Identify which cell holds the provided text, then report its (X, Y) central coordinate. 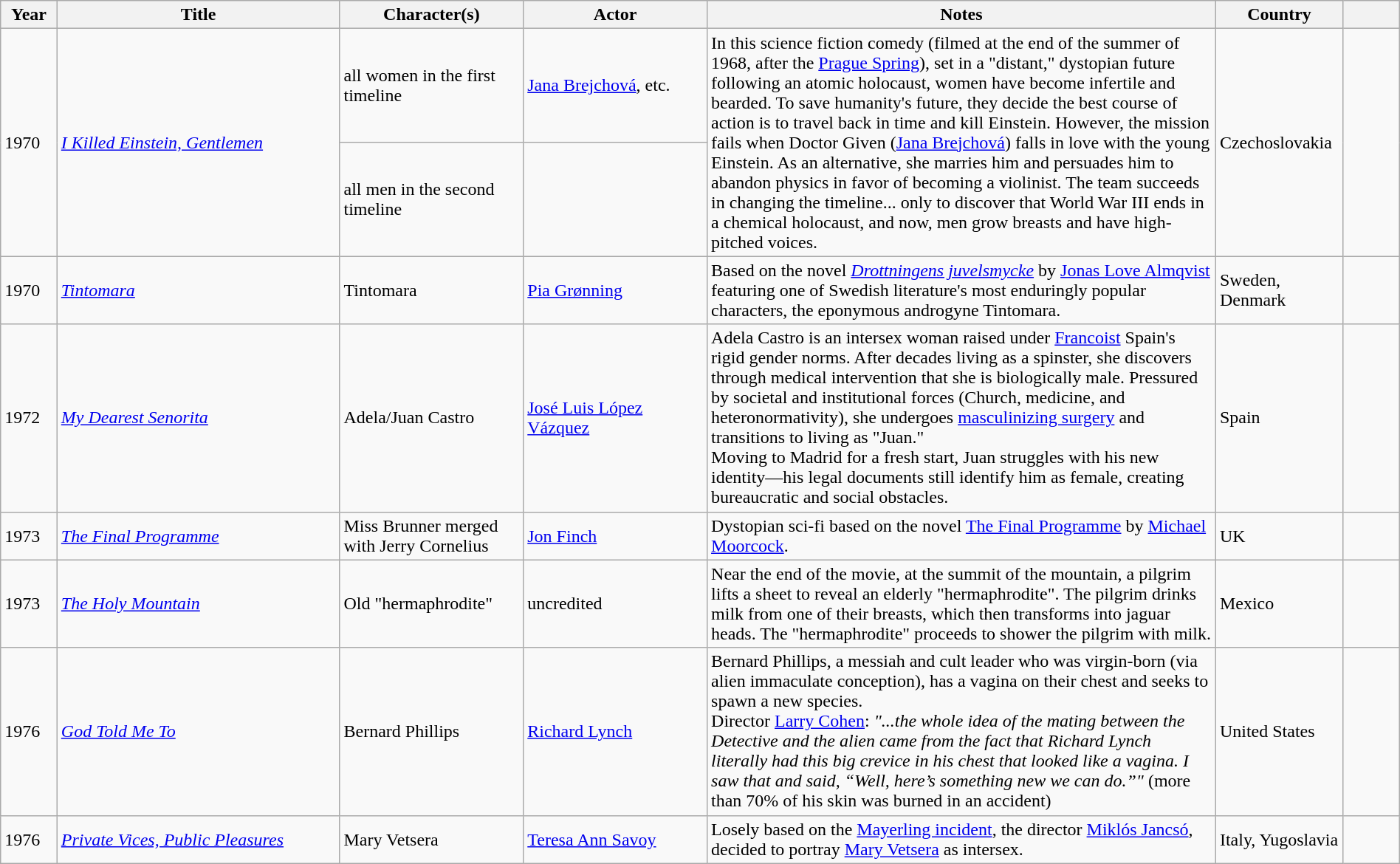
Year (30, 15)
1972 (30, 418)
Losely based on the Mayerling incident, the director Miklós Jancsó, decided to portray Mary Vetsera as intersex. (961, 839)
God Told Me To (198, 731)
Italy, Yugoslavia (1279, 839)
Richard Lynch (616, 731)
Jon Finch (616, 536)
Spain (1279, 418)
The Holy Mountain (198, 604)
My Dearest Senorita (198, 418)
Sweden, Denmark (1279, 290)
Actor (616, 15)
Czechoslovakia (1279, 143)
Jana Brejchová, etc. (616, 86)
United States (1279, 731)
Notes (961, 15)
Pia Grønning (616, 290)
Private Vices, Public Pleasures (198, 839)
Mexico (1279, 604)
Mary Vetsera (431, 839)
José Luis López Vázquez (616, 418)
Teresa Ann Savoy (616, 839)
Adela/Juan Castro (431, 418)
all men in the second timeline (431, 199)
all women in the first timeline (431, 86)
The Final Programme (198, 536)
Miss Brunner merged with Jerry Cornelius (431, 536)
Old "hermaphrodite" (431, 604)
I Killed Einstein, Gentlemen (198, 143)
Dystopian sci-fi based on the novel The Final Programme by Michael Moorcock. (961, 536)
Bernard Phillips (431, 731)
UK (1279, 536)
Title (198, 15)
Character(s) (431, 15)
uncredited (616, 604)
Country (1279, 15)
